Output the (X, Y) coordinate of the center of the cell containing the given text.  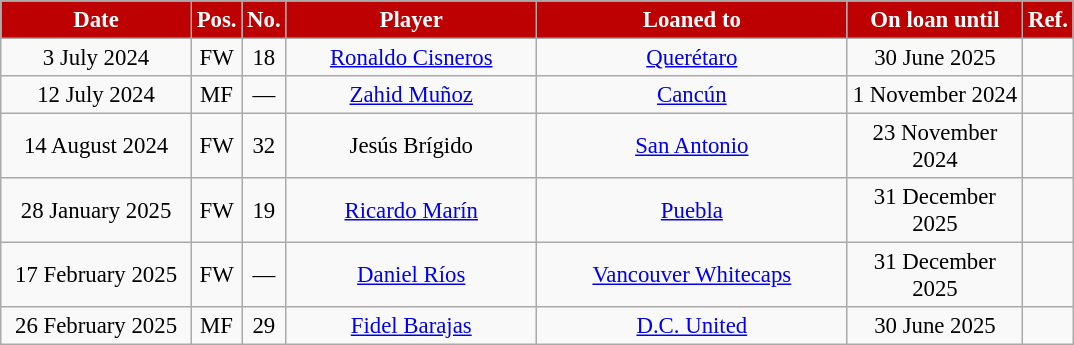
18 (264, 58)
1 November 2024 (935, 95)
17 February 2025 (96, 276)
19 (264, 210)
Ronaldo Cisneros (412, 58)
San Antonio (692, 146)
No. (264, 20)
Cancún (692, 95)
Puebla (692, 210)
Jesús Brígido (412, 146)
12 July 2024 (96, 95)
23 November 2024 (935, 146)
Zahid Muñoz (412, 95)
Player (412, 20)
28 January 2025 (96, 210)
Ref. (1048, 20)
Daniel Ríos (412, 276)
32 (264, 146)
30 June 2025 (935, 58)
Pos. (216, 20)
On loan until (935, 20)
Date (96, 20)
Querétaro (692, 58)
Vancouver Whitecaps (692, 276)
MF (216, 95)
Ricardo Marín (412, 210)
Loaned to (692, 20)
14 August 2024 (96, 146)
3 July 2024 (96, 58)
